Pinpoint the cell where the given text exists, returning its (X, Y) midpoint coordinate. 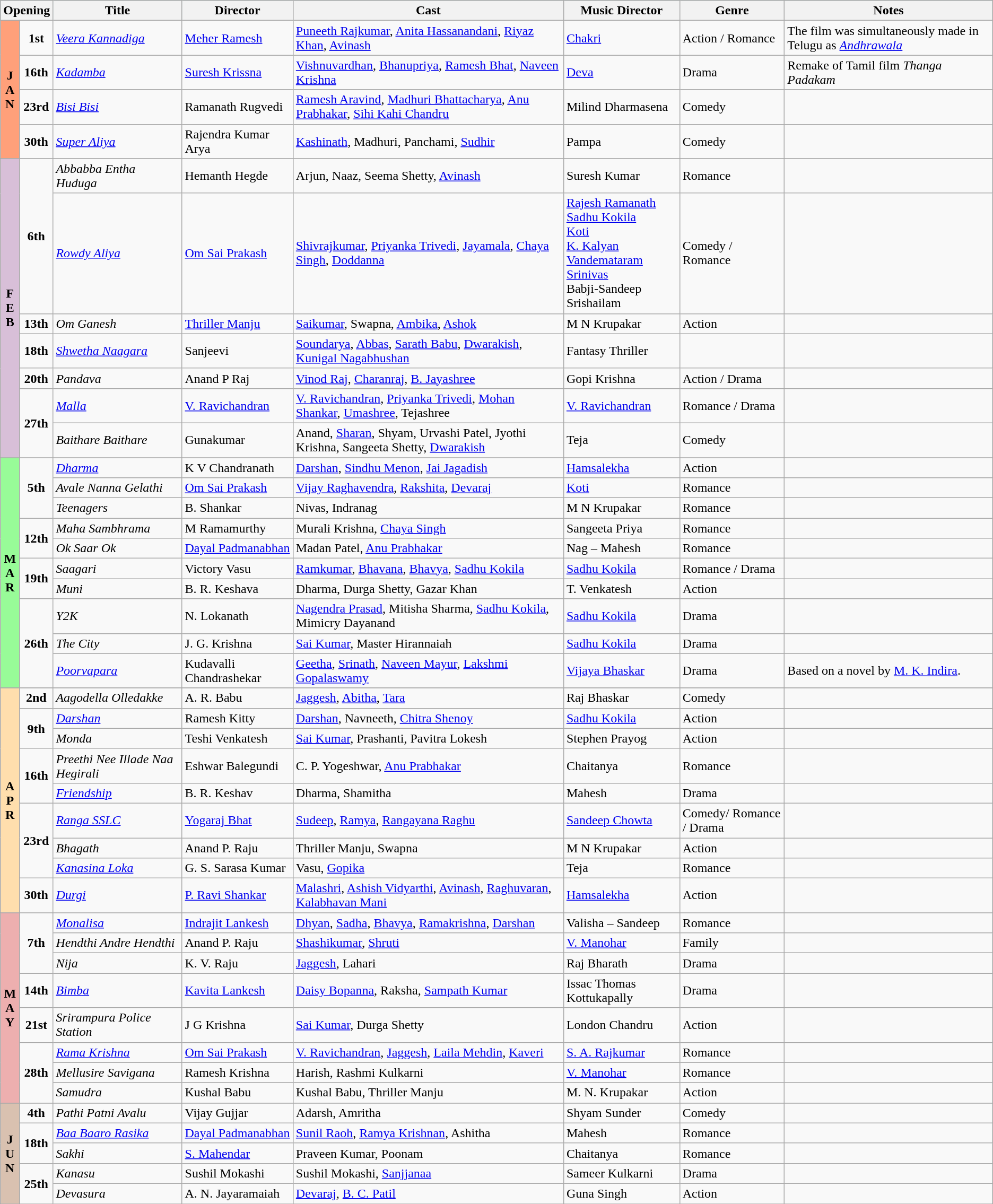
Madan Patel, Anu Prabhakar (428, 548)
Gunakumar (238, 440)
Ramesh Kitty (238, 718)
Pampa (622, 141)
Thriller Manju (238, 324)
Aagodella Olledakke (118, 698)
Avale Nanna Gelathi (118, 488)
Bimba (118, 991)
Y2K (118, 616)
Genre (732, 11)
P. Ravi Shankar (238, 895)
B. R. Keshav (238, 793)
9th (36, 728)
Title (118, 11)
Bhagath (118, 848)
Rowdy Aliya (118, 254)
Soundarya, Abbas, Sarath Babu, Dwarakish, Kunigal Nagabhushan (428, 351)
Issac Thomas Kottukapally (622, 991)
Dhyan, Sadha, Bhavya, Ramakrishna, Darshan (428, 923)
The film was simultaneously made in Telugu as Andhrawala (889, 38)
Super Aliya (118, 141)
The City (118, 643)
Devaraj, B. C. Patil (428, 1193)
M. N. Krupakar (622, 1093)
MAY (10, 1008)
Malashri, Ashish Vidyarthi, Avinash, Raghuvaran, Kalabhavan Mani (428, 895)
Mellusire Savigana (118, 1072)
Poorvapara (118, 670)
Anand P Raj (238, 378)
26th (36, 643)
Suresh Kumar (622, 176)
Shivrajkumar, Priyanka Trivedi, Jayamala, Chaya Singh, Doddanna (428, 254)
Koti (622, 488)
28th (36, 1072)
Ramanath Rugvedi (238, 107)
Monalisa (118, 923)
Shwetha Naagara (118, 351)
Kavita Lankesh (238, 991)
Kushal Babu (238, 1093)
Muni (118, 589)
Kanasina Loka (118, 868)
MAR (10, 573)
Dharma (118, 467)
Kadamba (118, 72)
Om Ganesh (118, 324)
Guna Singh (622, 1193)
Vasu, Gopika (428, 868)
Gopi Krishna (622, 378)
Sai Kumar, Master Hirannaiah (428, 643)
Action / Drama (732, 378)
Vijaya Bhaskar (622, 670)
Chakri (622, 38)
Dharma, Durga Shetty, Gazar Khan (428, 589)
Shashikumar, Shruti (428, 943)
13th (36, 324)
Deva (622, 72)
Sanjeevi (238, 351)
Sangeeta Priya (622, 528)
Preethi Nee Illade Naa Hegirali (118, 766)
Nija (118, 963)
Abbabba Entha Huduga (118, 176)
Opening (27, 11)
S. A. Rajkumar (622, 1052)
Sandeep Chowta (622, 820)
20th (36, 378)
K V Chandranath (238, 467)
Vijay Raghavendra, Rakshita, Devaraj (428, 488)
Sai Kumar, Prashanti, Pavitra Lokesh (428, 738)
Notes (889, 11)
Nag – Mahesh (622, 548)
Nivas, Indranag (428, 508)
Fantasy Thriller (622, 351)
Baa Baaro Rasika (118, 1133)
G. S. Sarasa Kumar (238, 868)
Sunil Raoh, Ramya Krishnan, Ashitha (428, 1133)
Jaggesh, Lahari (428, 963)
B. R. Keshava (238, 589)
Music Director (622, 11)
Harish, Rashmi Kulkarni (428, 1072)
K. V. Raju (238, 963)
Praveen Kumar, Poonam (428, 1153)
Daisy Bopanna, Raksha, Sampath Kumar (428, 991)
2nd (36, 698)
Devasura (118, 1193)
APR (10, 800)
Based on a novel by M. K. Indira. (889, 670)
Cast (428, 11)
Stephen Prayog (622, 738)
Remake of Tamil film Thanga Padakam (889, 72)
Yogaraj Bhat (238, 820)
Ramesh Aravind, Madhuri Bhattacharya, Anu Prabhakar, Sihi Kahi Chandru (428, 107)
21st (36, 1025)
Shyam Sunder (622, 1113)
Pathi Patni Avalu (118, 1113)
Hemanth Hegde (238, 176)
Valisha – Sandeep (622, 923)
Durgi (118, 895)
Ok Saar Ok (118, 548)
A. N. Jayaramaiah (238, 1193)
Sushil Mokashi, Sanjjanaa (428, 1173)
Sai Kumar, Durga Shetty (428, 1025)
Rama Krishna (118, 1052)
Action / Romance (732, 38)
Kashinath, Madhuri, Panchami, Sudhir (428, 141)
4th (36, 1113)
27th (36, 423)
Teshi Venkatesh (238, 738)
Teenagers (118, 508)
J. G. Krishna (238, 643)
Raj Bharath (622, 963)
19th (36, 579)
Darshan, Sindhu Menon, Jai Jagadish (428, 467)
Rajesh Ramanath Sadhu KokilaKoti K. KalyanVandemataram SrinivasBabji-Sandeep Srishailam (622, 254)
Malla (118, 405)
Kushal Babu, Thriller Manju (428, 1093)
London Chandru (622, 1025)
Meher Ramesh (238, 38)
JUN (10, 1153)
14th (36, 991)
S. Mahendar (238, 1153)
Anand, Sharan, Shyam, Urvashi Patel, Jyothi Krishna, Sangeeta Shetty, Dwarakish (428, 440)
Hendthi Andre Hendthi (118, 943)
T. Venkatesh (622, 589)
Vishnuvardhan, Bhanupriya, Ramesh Bhat, Naveen Krishna (428, 72)
Sudeep, Ramya, Rangayana Raghu (428, 820)
C. P. Yogeshwar, Anu Prabhakar (428, 766)
Srirampura Police Station (118, 1025)
1st (36, 38)
Sushil Mokashi (238, 1173)
Kudavalli Chandrashekar (238, 670)
Murali Krishna, Chaya Singh (428, 528)
Saikumar, Swapna, Ambika, Ashok (428, 324)
12th (36, 538)
Jaggesh, Abitha, Tara (428, 698)
Bisi Bisi (118, 107)
6th (36, 236)
Comedy/ Romance / Drama (732, 820)
Veera Kannadiga (118, 38)
Thriller Manju, Swapna (428, 848)
JAN (10, 90)
Maha Sambhrama (118, 528)
Darshan, Navneeth, Chitra Shenoy (428, 718)
Ramkumar, Bhavana, Bhavya, Sadhu Kokila (428, 569)
Vinod Raj, Charanraj, B. Jayashree (428, 378)
Comedy / Romance (732, 254)
Samudra (118, 1093)
Suresh Krissna (238, 72)
V. Ravichandran, Jaggesh, Laila Mehdin, Kaveri (428, 1052)
Vijay Gujjar (238, 1113)
Adarsh, Amritha (428, 1113)
Kanasu (118, 1173)
N. Lokanath (238, 616)
Family (732, 943)
Friendship (118, 793)
V. Ravichandran, Priyanka Trivedi, Mohan Shankar, Umashree, Tejashree (428, 405)
Indrajit Lankesh (238, 923)
Baithare Baithare (118, 440)
7th (36, 943)
Victory Vasu (238, 569)
Darshan (118, 718)
25th (36, 1183)
Nagendra Prasad, Mitisha Sharma, Sadhu Kokila, Mimicry Dayanand (428, 616)
Ranga SSLC (118, 820)
Saagari (118, 569)
Geetha, Srinath, Naveen Mayur, Lakshmi Gopalaswamy (428, 670)
Puneeth Rajkumar, Anita Hassanandani, Riyaz Khan, Avinash (428, 38)
Sameer Kulkarni (622, 1173)
M Ramamurthy (238, 528)
Sakhi (118, 1153)
Ramesh Krishna (238, 1072)
Rajendra Kumar Arya (238, 141)
Director (238, 11)
Arjun, Naaz, Seema Shetty, Avinash (428, 176)
Pandava (118, 378)
B. Shankar (238, 508)
Eshwar Balegundi (238, 766)
Raj Bhaskar (622, 698)
Monda (118, 738)
Milind Dharmasena (622, 107)
FEB (10, 308)
A. R. Babu (238, 698)
Dharma, Shamitha (428, 793)
5th (36, 487)
J G Krishna (238, 1025)
